Provide the (x, y) coordinate of the cell's center where the given text is located.  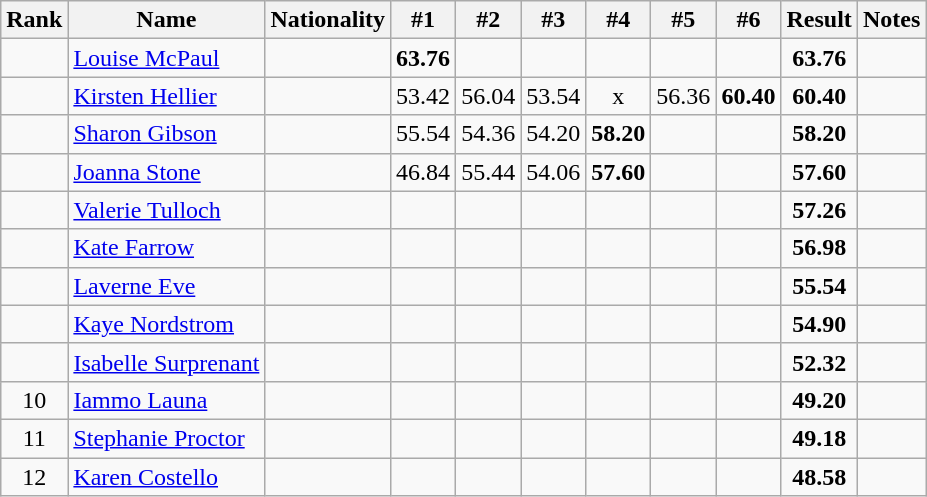
Sharon Gibson (166, 134)
Nationality (328, 20)
Kirsten Hellier (166, 96)
#3 (554, 20)
54.06 (554, 172)
#4 (618, 20)
46.84 (424, 172)
54.90 (819, 324)
11 (34, 438)
Valerie Tulloch (166, 210)
53.54 (554, 96)
52.32 (819, 362)
#2 (488, 20)
56.98 (819, 248)
Kate Farrow (166, 248)
#5 (684, 20)
55.44 (488, 172)
12 (34, 477)
10 (34, 400)
57.26 (819, 210)
Iammo Launa (166, 400)
Louise McPaul (166, 58)
53.42 (424, 96)
#1 (424, 20)
Laverne Eve (166, 286)
Name (166, 20)
Kaye Nordstrom (166, 324)
Isabelle Surprenant (166, 362)
54.36 (488, 134)
49.20 (819, 400)
54.20 (554, 134)
56.04 (488, 96)
Stephanie Proctor (166, 438)
Notes (891, 20)
Joanna Stone (166, 172)
56.36 (684, 96)
x (618, 96)
49.18 (819, 438)
48.58 (819, 477)
#6 (748, 20)
Result (819, 20)
Rank (34, 20)
Karen Costello (166, 477)
